Detect which cell encompasses the target text, then output its (X, Y) center coordinate. 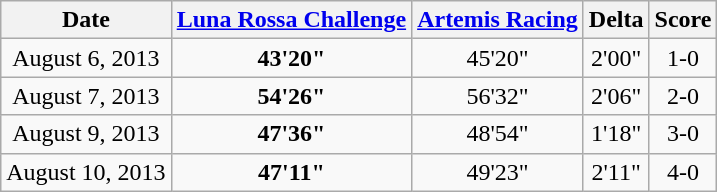
Delta (616, 20)
1-0 (683, 58)
47'11" (291, 172)
4-0 (683, 172)
45'20" (498, 58)
47'36" (291, 134)
Artemis Racing (498, 20)
August 7, 2013 (86, 96)
3-0 (683, 134)
2'00" (616, 58)
Score (683, 20)
43'20" (291, 58)
Luna Rossa Challenge (291, 20)
August 10, 2013 (86, 172)
48'54" (498, 134)
August 6, 2013 (86, 58)
2'06" (616, 96)
2'11" (616, 172)
2-0 (683, 96)
1'18" (616, 134)
Date (86, 20)
54'26" (291, 96)
49'23" (498, 172)
August 9, 2013 (86, 134)
56'32" (498, 96)
